Return the (x, y) coordinate for the center point of the cell that contains the specified text.  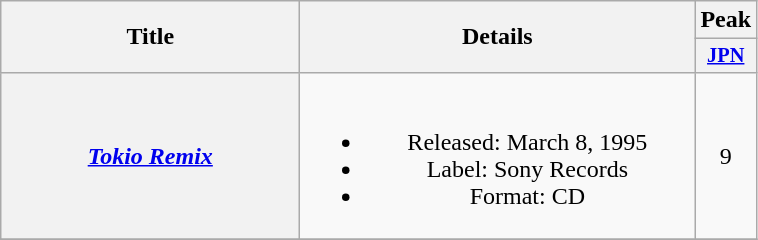
9 (726, 156)
JPN (726, 56)
Details (498, 37)
Tokio Remix (150, 156)
Peak (726, 20)
Title (150, 37)
Released: March 8, 1995Label: Sony RecordsFormat: CD (498, 156)
